From the cell containing the given text, extract its center point as [x, y] coordinate. 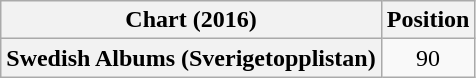
Position [428, 20]
Chart (2016) [191, 20]
Swedish Albums (Sverigetopplistan) [191, 58]
90 [428, 58]
